Scan for the cell matching the given text and deliver its (X, Y) coordinate at center. 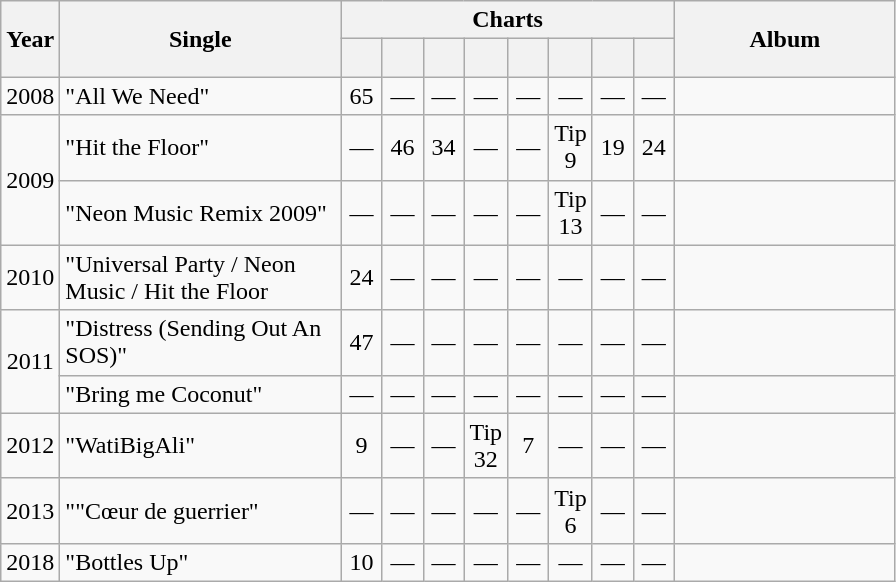
10 (362, 562)
9 (362, 446)
Tip 13 (571, 212)
"All We Need" (200, 96)
65 (362, 96)
"Hit the Floor" (200, 148)
2008 (30, 96)
"Bring me Coconut" (200, 394)
Tip 32 (486, 446)
Tip 9 (571, 148)
"WatiBigAli" (200, 446)
""Cœur de guerrier" (200, 510)
Single (200, 39)
46 (402, 148)
2018 (30, 562)
Year (30, 39)
2010 (30, 278)
19 (612, 148)
47 (362, 342)
"Neon Music Remix 2009" (200, 212)
"Distress (Sending Out An SOS)" (200, 342)
2011 (30, 362)
Charts (508, 20)
Album (784, 39)
34 (444, 148)
"Bottles Up" (200, 562)
7 (528, 446)
2013 (30, 510)
2009 (30, 180)
2012 (30, 446)
"Universal Party / Neon Music / Hit the Floor (200, 278)
Tip 6 (571, 510)
